Output the [X, Y] coordinate of the center of the cell containing the given text.  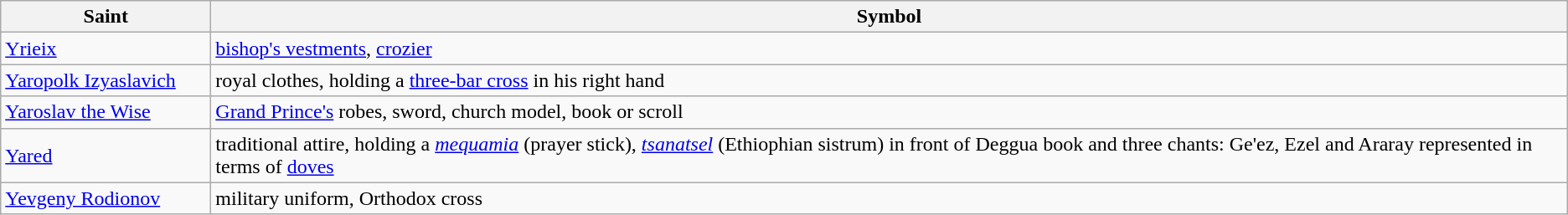
military uniform, Orthodox cross [890, 198]
Grand Prince's robes, sword, church model, book or scroll [890, 112]
Yaropolk Izyaslavich [106, 80]
Yared [106, 156]
Yaroslav the Wise [106, 112]
Saint [106, 17]
Yrieix [106, 49]
Yevgeny Rodionov [106, 198]
royal clothes, holding a three-bar cross in his right hand [890, 80]
Symbol [890, 17]
bishop's vestments, crozier [890, 49]
